Pinpoint the cell where the given text exists, returning its (X, Y) midpoint coordinate. 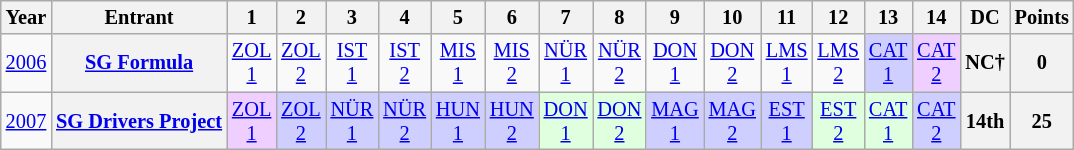
6 (512, 17)
MAG2 (732, 121)
NC† (984, 63)
8 (619, 17)
9 (674, 17)
2 (300, 17)
11 (787, 17)
4 (404, 17)
MAG1 (674, 121)
12 (838, 17)
10 (732, 17)
14th (984, 121)
LMS1 (787, 63)
HUN1 (458, 121)
MIS2 (512, 63)
14 (936, 17)
3 (352, 17)
13 (888, 17)
SG Drivers Project (139, 121)
7 (566, 17)
LMS2 (838, 63)
2007 (26, 121)
25 (1042, 121)
Points (1042, 17)
Year (26, 17)
5 (458, 17)
0 (1042, 63)
DC (984, 17)
SG Formula (139, 63)
Entrant (139, 17)
IST2 (404, 63)
IST1 (352, 63)
MIS1 (458, 63)
1 (252, 17)
HUN2 (512, 121)
EST2 (838, 121)
EST1 (787, 121)
2006 (26, 63)
